Determine the [x, y] coordinate at the center of the cell enclosing the given text.  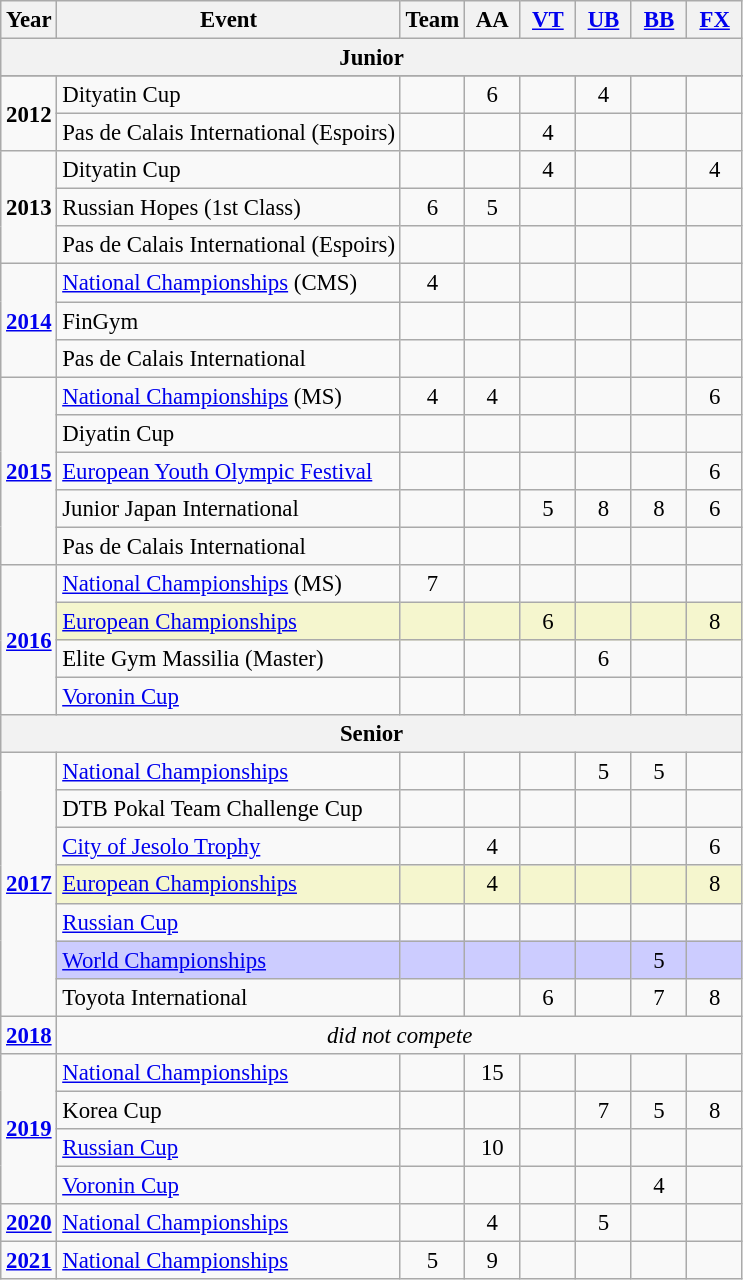
Junior Japan International [228, 509]
Elite Gym Massilia (Master) [228, 659]
2014 [29, 320]
VT [548, 20]
FX [715, 20]
10 [492, 1148]
City of Jesolo Trophy [228, 847]
2018 [29, 1035]
Russian Hopes (1st Class) [228, 208]
Year [29, 20]
2020 [29, 1223]
2019 [29, 1129]
Junior [372, 58]
Toyota International [228, 997]
2017 [29, 884]
Team [432, 20]
BB [659, 20]
2012 [29, 114]
European Youth Olympic Festival [228, 471]
DTB Pokal Team Challenge Cup [228, 809]
did not compete [400, 1035]
World Championships [228, 960]
9 [492, 1261]
15 [492, 1073]
Diyatin Cup [228, 433]
Senior [372, 734]
Event [228, 20]
Korea Cup [228, 1110]
AA [492, 20]
2021 [29, 1261]
2015 [29, 471]
2013 [29, 208]
FinGym [228, 321]
UB [604, 20]
National Championships (CMS) [228, 283]
2016 [29, 640]
